Pinpoint the cell where the given text exists, returning its (X, Y) midpoint coordinate. 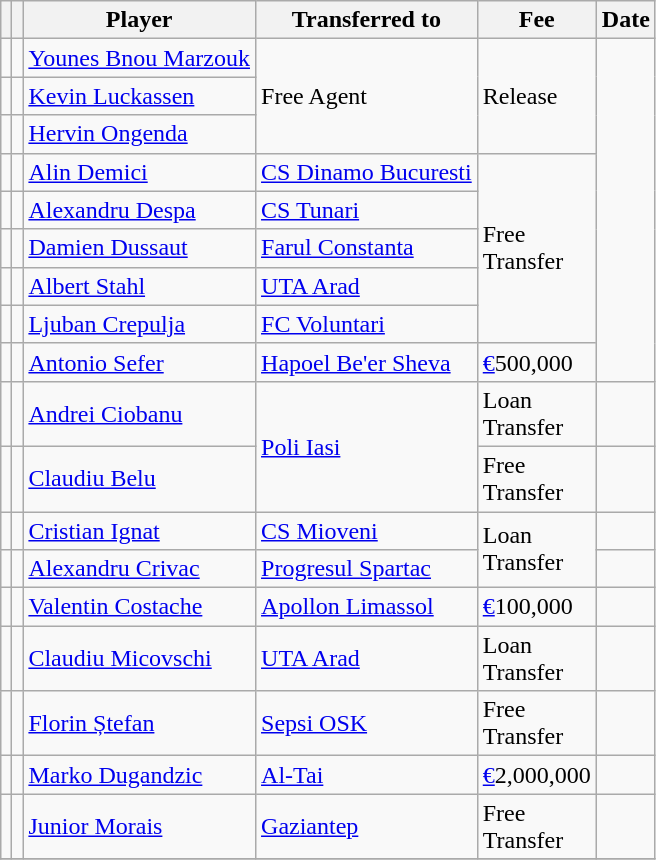
Hapoel Be'er Sheva (367, 362)
Poli Iasi (367, 446)
Al-Tai (367, 775)
FC Voluntari (367, 324)
Apollon Limassol (367, 607)
Ljuban Crepulja (140, 324)
Alin Demici (140, 172)
Alexandru Despa (140, 210)
Younes Bnou Marzouk (140, 58)
Antonio Sefer (140, 362)
Farul Constanta (367, 248)
Gaziantep (367, 826)
Date (626, 20)
CS Tunari (367, 210)
Albert Stahl (140, 286)
Fee (536, 20)
Sepsi OSK (367, 724)
€100,000 (536, 607)
Alexandru Crivac (140, 569)
Marko Dugandzic (140, 775)
Cristian Ignat (140, 531)
Progresul Spartac (367, 569)
€2,000,000 (536, 775)
Junior Morais (140, 826)
CS Mioveni (367, 531)
Andrei Ciobanu (140, 414)
Release (536, 96)
Hervin Ongenda (140, 134)
CS Dinamo Bucuresti (367, 172)
Player (140, 20)
Valentin Costache (140, 607)
Kevin Luckassen (140, 96)
Claudiu Micovschi (140, 658)
Transferred to (367, 20)
€500,000 (536, 362)
Free Agent (367, 96)
Florin Ștefan (140, 724)
Claudiu Belu (140, 478)
Damien Dussaut (140, 248)
